Provide the (x, y) coordinate of the cell's center where the given text is located.  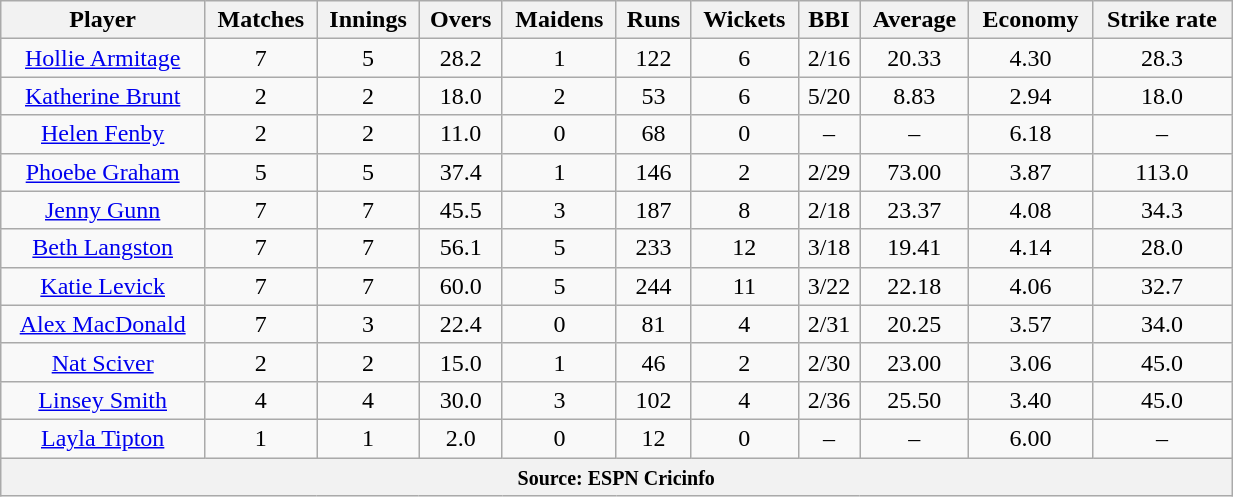
Overs (460, 20)
113.0 (1162, 172)
37.4 (460, 172)
Economy (1030, 20)
2/30 (829, 362)
Player (103, 20)
3.40 (1030, 400)
23.00 (914, 362)
4.06 (1030, 286)
20.25 (914, 324)
81 (653, 324)
22.4 (460, 324)
2/18 (829, 210)
Matches (262, 20)
8 (744, 210)
Jenny Gunn (103, 210)
28.3 (1162, 58)
233 (653, 248)
20.33 (914, 58)
68 (653, 134)
2/36 (829, 400)
3/18 (829, 248)
Strike rate (1162, 20)
Layla Tipton (103, 438)
3/22 (829, 286)
122 (653, 58)
2.0 (460, 438)
187 (653, 210)
102 (653, 400)
Nat Sciver (103, 362)
Hollie Armitage (103, 58)
Alex MacDonald (103, 324)
34.3 (1162, 210)
3.87 (1030, 172)
8.83 (914, 96)
Katie Levick (103, 286)
Phoebe Graham (103, 172)
Helen Fenby (103, 134)
53 (653, 96)
3.57 (1030, 324)
15.0 (460, 362)
244 (653, 286)
3.06 (1030, 362)
11.0 (460, 134)
34.0 (1162, 324)
28.2 (460, 58)
6.18 (1030, 134)
23.37 (914, 210)
Innings (368, 20)
6.00 (1030, 438)
Runs (653, 20)
4.14 (1030, 248)
73.00 (914, 172)
Source: ESPN Cricinfo (616, 477)
Maidens (559, 20)
Wickets (744, 20)
28.0 (1162, 248)
32.7 (1162, 286)
2/31 (829, 324)
2.94 (1030, 96)
Katherine Brunt (103, 96)
25.50 (914, 400)
146 (653, 172)
30.0 (460, 400)
4.30 (1030, 58)
2/16 (829, 58)
5/20 (829, 96)
60.0 (460, 286)
Average (914, 20)
46 (653, 362)
56.1 (460, 248)
Linsey Smith (103, 400)
19.41 (914, 248)
11 (744, 286)
45.5 (460, 210)
2/29 (829, 172)
4.08 (1030, 210)
Beth Langston (103, 248)
22.18 (914, 286)
BBI (829, 20)
